From the cell containing the given text, extract its center point as (X, Y) coordinate. 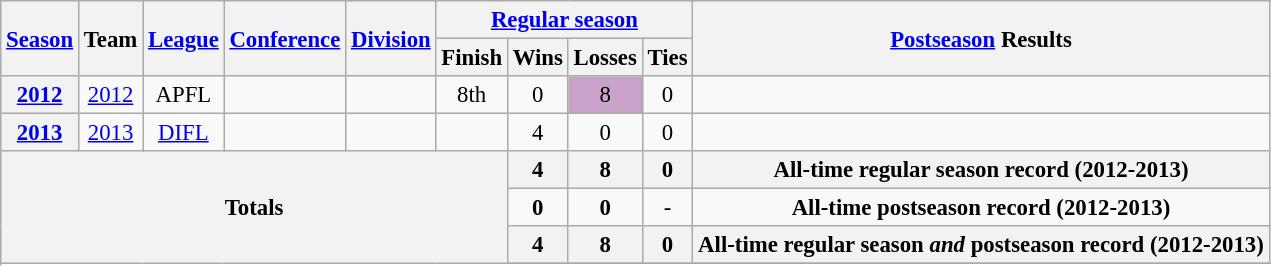
League (184, 38)
Ties (668, 58)
All-time regular season and postseason record (2012-2013) (981, 245)
Totals (254, 208)
Team (110, 38)
Division (391, 38)
Postseason Results (981, 38)
Regular season (564, 20)
8th (472, 95)
Season (40, 38)
Wins (538, 58)
DIFL (184, 133)
Finish (472, 58)
Losses (605, 58)
Conference (285, 38)
APFL (184, 95)
All-time postseason record (2012-2013) (981, 208)
- (668, 208)
All-time regular season record (2012-2013) (981, 170)
